Provide the (X, Y) coordinate of the cell's center where the given text is located.  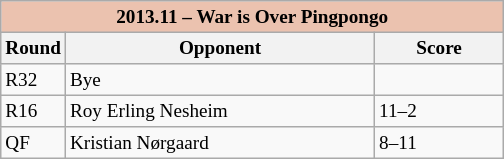
2013.11 – War is Over Pingpongo (252, 17)
R32 (34, 80)
Opponent (220, 48)
Kristian Nørgaard (220, 143)
11–2 (440, 111)
Round (34, 48)
8–11 (440, 143)
Score (440, 48)
Bye (220, 80)
Roy Erling Nesheim (220, 111)
R16 (34, 111)
QF (34, 143)
